Search for the cell housing the specified text and yield its (x, y) center coordinate. 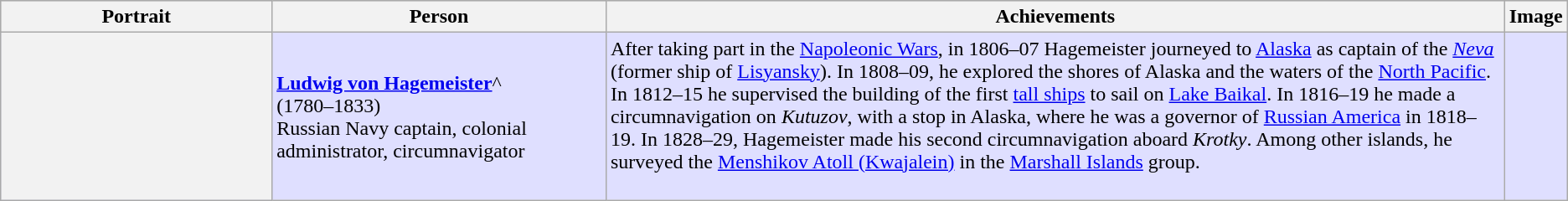
Image (1536, 17)
Person (439, 17)
Ludwig von Hagemeister^(1780–1833)Russian Navy captain, colonial administrator, circumnavigator (439, 116)
Achievements (1055, 17)
Portrait (137, 17)
